From the cell containing the given text, extract its center point as [x, y] coordinate. 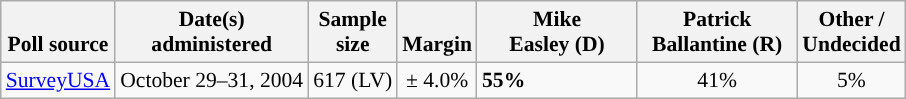
Margin [437, 32]
PatrickBallantine (R) [717, 32]
617 (LV) [352, 80]
MikeEasley (D) [557, 32]
5% [851, 80]
Date(s)administered [212, 32]
Samplesize [352, 32]
41% [717, 80]
October 29–31, 2004 [212, 80]
55% [557, 80]
Poll source [58, 32]
± 4.0% [437, 80]
SurveyUSA [58, 80]
Other /Undecided [851, 32]
